Pinpoint the cell where the given text exists, returning its (X, Y) midpoint coordinate. 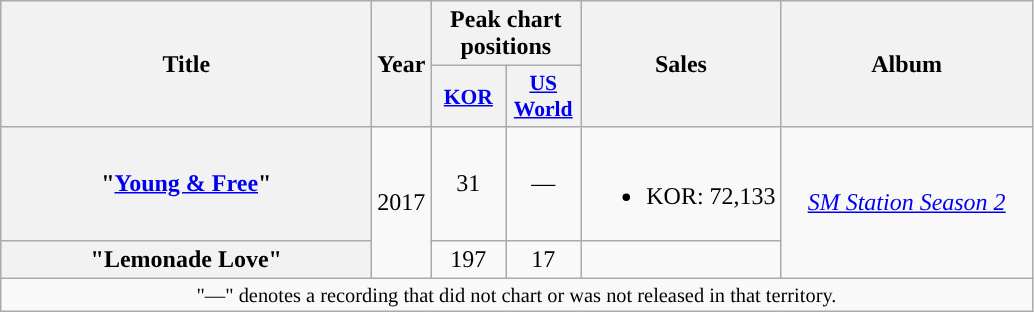
31 (468, 184)
KOR (468, 96)
— (544, 184)
"Young & Free" (186, 184)
Title (186, 64)
"Lemonade Love" (186, 259)
17 (544, 259)
USWorld (544, 96)
197 (468, 259)
Sales (681, 64)
Peak chart positions (506, 34)
KOR: 72,133 (681, 184)
2017 (402, 202)
SM Station Season 2 (906, 202)
Year (402, 64)
Album (906, 64)
"—" denotes a recording that did not chart or was not released in that territory. (516, 295)
